From the cell containing the given text, extract its center point as [x, y] coordinate. 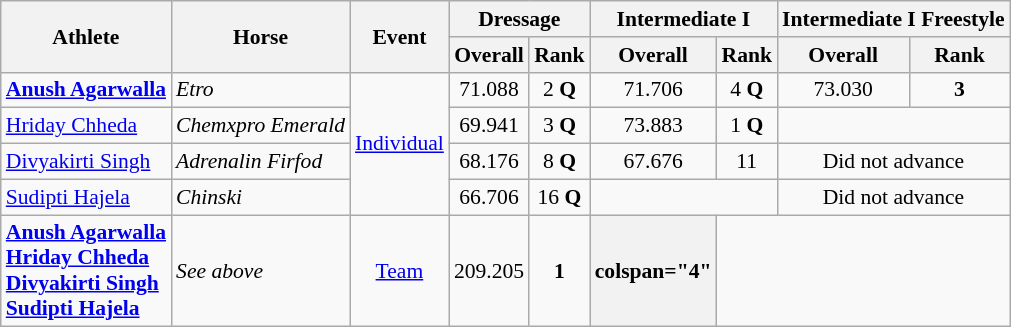
Adrenalin Firfod [260, 162]
Etro [260, 90]
Hriday Chheda [86, 126]
67.676 [654, 162]
colspan="4" [654, 271]
1 Q [746, 126]
4 Q [746, 90]
See above [260, 271]
Event [400, 36]
8 Q [560, 162]
3 Q [560, 126]
Dressage [520, 19]
2 Q [560, 90]
Horse [260, 36]
Sudipti Hajela [86, 197]
73.030 [843, 90]
Anush Agarwalla [86, 90]
Divyakirti Singh [86, 162]
71.088 [489, 90]
16 Q [560, 197]
209.205 [489, 271]
Athlete [86, 36]
69.941 [489, 126]
Individual [400, 143]
11 [746, 162]
Chinski [260, 197]
68.176 [489, 162]
Anush AgarwallaHriday ChhedaDivyakirti SinghSudipti Hajela [86, 271]
3 [959, 90]
Chemxpro Emerald [260, 126]
73.883 [654, 126]
71.706 [654, 90]
Team [400, 271]
Intermediate I Freestyle [894, 19]
66.706 [489, 197]
1 [560, 271]
Intermediate I [684, 19]
